Return (X, Y) of the center of cell containing provided text 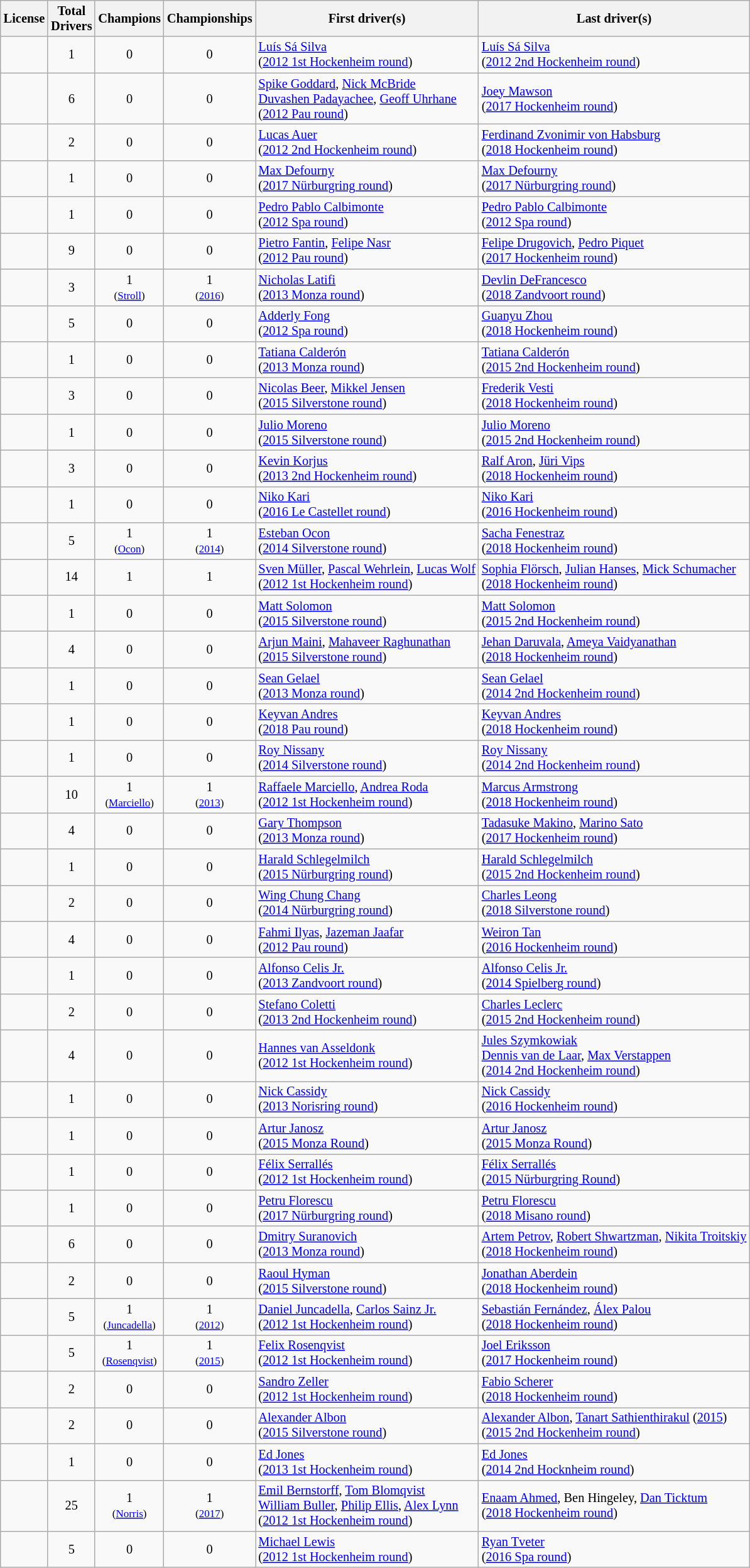
14 (72, 577)
Harald Schlegelmilch(2015 Nürburgring round) (367, 867)
10 (72, 794)
License (24, 18)
Julio Moreno(2015 2nd Hockenheim round) (614, 432)
Charles Leong(2018 Silverstone round) (614, 903)
Matt Solomon(2015 2nd Hockenheim round) (614, 613)
1(Stroll) (129, 287)
Nicholas Latifi(2013 Monza round) (367, 287)
Sebastián Fernández, Álex Palou(2018 Hockenheim round) (614, 1317)
1(Juncadella) (129, 1317)
Alexander Albon(2015 Silverstone round) (367, 1425)
1(2017) (210, 1506)
Sven Müller, Pascal Wehrlein, Lucas Wolf(2012 1st Hockenheim round) (367, 577)
Kevin Korjus(2013 2nd Hockenheim round) (367, 468)
Marcus Armstrong(2018 Hockenheim round) (614, 794)
Harald Schlegelmilch(2015 2nd Hockenheim round) (614, 867)
Joey Mawson(2017 Hockenheim round) (614, 99)
Champions (129, 18)
Ralf Aron, Jüri Vips(2018 Hockenheim round) (614, 468)
Frederik Vesti(2018 Hockenheim round) (614, 396)
Ryan Tveter(2016 Spa round) (614, 1549)
Wing Chung Chang(2014 Nürburgring round) (367, 903)
Guanyu Zhou(2018 Hockenheim round) (614, 324)
Ed Jones(2013 1st Hockenheim round) (367, 1462)
1(2012) (210, 1317)
Fahmi Ilyas, Jazeman Jaafar(2012 Pau round) (367, 940)
Matt Solomon(2015 Silverstone round) (367, 613)
Lucas Auer(2012 2nd Hockenheim round) (367, 142)
Devlin DeFrancesco(2018 Zandvoort round) (614, 287)
Petru Florescu(2017 Nürburgring round) (367, 1208)
Ferdinand Zvonimir von Habsburg(2018 Hockenheim round) (614, 142)
Sophia Flörsch, Julian Hanses, Mick Schumacher(2018 Hockenheim round) (614, 577)
Keyvan Andres(2018 Hockenheim round) (614, 722)
Keyvan Andres(2018 Pau round) (367, 722)
Jehan Daruvala, Ameya Vaidyanathan(2018 Hockenheim round) (614, 649)
Fabio Scherer(2018 Hockenheim round) (614, 1390)
1(Marciello) (129, 794)
Nick Cassidy(2016 Hockenheim round) (614, 1099)
Nicolas Beer, Mikkel Jensen(2015 Silverstone round) (367, 396)
Sacha Fenestraz(2018 Hockenheim round) (614, 541)
Félix Serrallés(2012 1st Hockenheim round) (367, 1172)
25 (72, 1506)
First driver(s) (367, 18)
Luís Sá Silva(2012 2nd Hockenheim round) (614, 55)
Niko Kari(2016 Hockenheim round) (614, 505)
Charles Leclerc(2015 2nd Hockenheim round) (614, 1012)
Stefano Coletti(2013 2nd Hockenheim round) (367, 1012)
1(Norris) (129, 1506)
Esteban Ocon(2014 Silverstone round) (367, 541)
Arjun Maini, Mahaveer Raghunathan(2015 Silverstone round) (367, 649)
Hannes van Asseldonk(2012 1st Hockenheim round) (367, 1056)
1(2013) (210, 794)
Felix Rosenqvist(2012 1st Hockenheim round) (367, 1353)
Weiron Tan(2016 Hockenheim round) (614, 940)
Raffaele Marciello, Andrea Roda(2012 1st Hockenheim round) (367, 794)
Joel Eriksson(2017 Hockenheim round) (614, 1353)
Last driver(s) (614, 18)
Daniel Juncadella, Carlos Sainz Jr.(2012 1st Hockenheim round) (367, 1317)
Spike Goddard, Nick McBrideDuvashen Padayachee, Geoff Uhrhane(2012 Pau round) (367, 99)
Roy Nissany(2014 2nd Hockenheim round) (614, 758)
1(2016) (210, 287)
Michael Lewis(2012 1st Hockenheim round) (367, 1549)
Gary Thompson(2013 Monza round) (367, 831)
Tadasuke Makino, Marino Sato(2017 Hockenheim round) (614, 831)
Pietro Fantin, Felipe Nasr(2012 Pau round) (367, 251)
Ed Jones(2014 2nd Hocknheim round) (614, 1462)
Tatiana Calderón(2015 2nd Hockenheim round) (614, 359)
Alexander Albon, Tanart Sathienthirakul (2015)(2015 2nd Hockenheim round) (614, 1425)
Felipe Drugovich, Pedro Piquet(2017 Hockenheim round) (614, 251)
Sean Gelael(2014 2nd Hockenheim round) (614, 686)
Petru Florescu(2018 Misano round) (614, 1208)
TotalDrivers (72, 18)
Luís Sá Silva(2012 1st Hockenheim round) (367, 55)
Sandro Zeller(2012 1st Hockenheim round) (367, 1390)
Félix Serrallés(2015 Nürburgring Round) (614, 1172)
Artem Petrov, Robert Shwartzman, Nikita Troitskiy(2018 Hockenheim round) (614, 1244)
9 (72, 251)
Jules SzymkowiakDennis van de Laar, Max Verstappen(2014 2nd Hockenheim round) (614, 1056)
Alfonso Celis Jr.(2013 Zandvoort round) (367, 975)
Raoul Hyman(2015 Silverstone round) (367, 1281)
Alfonso Celis Jr.(2014 Spielberg round) (614, 975)
Adderly Fong(2012 Spa round) (367, 324)
Tatiana Calderón(2013 Monza round) (367, 359)
1(Rosenqvist) (129, 1353)
1(2014) (210, 541)
Nick Cassidy(2013 Norisring round) (367, 1099)
1(2015) (210, 1353)
Dmitry Suranovich(2013 Monza round) (367, 1244)
Julio Moreno(2015 Silverstone round) (367, 432)
Enaam Ahmed, Ben Hingeley, Dan Ticktum(2018 Hockenheim round) (614, 1506)
Championships (210, 18)
Emil Bernstorff, Tom BlomqvistWilliam Buller, Philip Ellis, Alex Lynn(2012 1st Hockenheim round) (367, 1506)
Jonathan Aberdein(2018 Hockenheim round) (614, 1281)
Niko Kari(2016 Le Castellet round) (367, 505)
1(Ocon) (129, 541)
Sean Gelael(2013 Monza round) (367, 686)
Roy Nissany(2014 Silverstone round) (367, 758)
